Return [X, Y] of the center of cell containing provided text 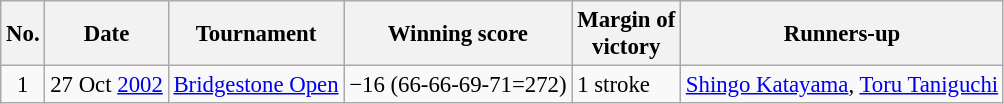
1 stroke [626, 85]
Margin ofvictory [626, 34]
No. [23, 34]
Winning score [458, 34]
27 Oct 2002 [106, 85]
Date [106, 34]
−16 (66-66-69-71=272) [458, 85]
Tournament [256, 34]
Runners-up [842, 34]
Shingo Katayama, Toru Taniguchi [842, 85]
1 [23, 85]
Bridgestone Open [256, 85]
